Extract the (X, Y) coordinate from the center of the cell holding the provided text.  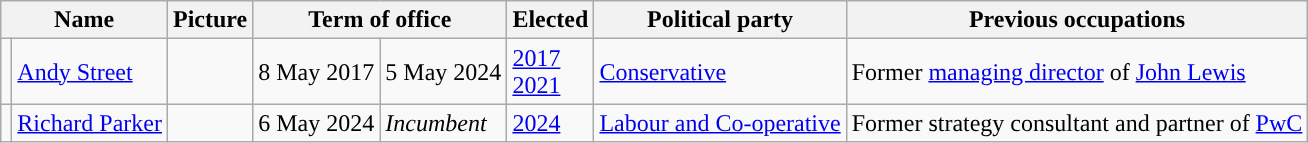
Picture (210, 20)
Labour and Co-operative (720, 123)
Andy Street (90, 72)
Name (84, 20)
Conservative (720, 72)
2024 (550, 123)
20172021 (550, 72)
Former managing director of John Lewis (1077, 72)
Previous occupations (1077, 20)
Former strategy consultant and partner of PwC (1077, 123)
Incumbent (444, 123)
5 May 2024 (444, 72)
Elected (550, 20)
8 May 2017 (316, 72)
Richard Parker (90, 123)
Term of office (380, 20)
6 May 2024 (316, 123)
Political party (720, 20)
